Return [x, y] of the center of cell containing provided text 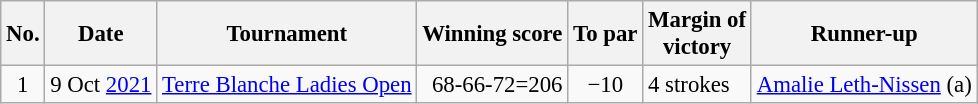
Tournament [287, 34]
Margin ofvictory [698, 34]
4 strokes [698, 85]
Terre Blanche Ladies Open [287, 85]
Runner-up [864, 34]
Amalie Leth-Nissen (a) [864, 85]
Date [101, 34]
−10 [606, 85]
No. [23, 34]
To par [606, 34]
9 Oct 2021 [101, 85]
68-66-72=206 [492, 85]
1 [23, 85]
Winning score [492, 34]
